Return [X, Y] of the center of cell containing provided text 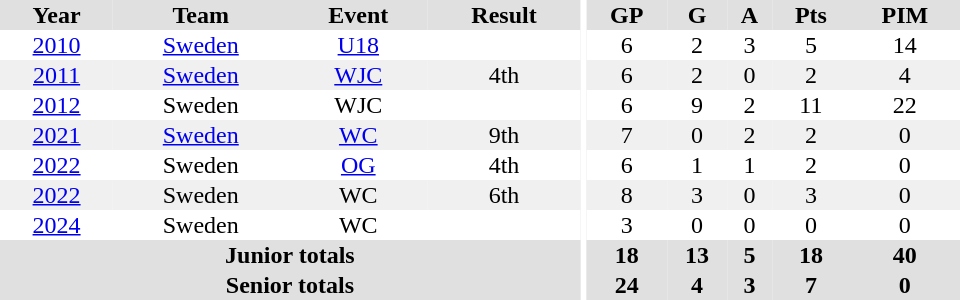
2010 [56, 45]
Event [358, 15]
8 [626, 195]
22 [905, 105]
2012 [56, 105]
A [750, 15]
2021 [56, 135]
OG [358, 165]
GP [626, 15]
40 [905, 255]
Year [56, 15]
Pts [811, 15]
14 [905, 45]
11 [811, 105]
24 [626, 285]
Result [504, 15]
6th [504, 195]
Junior totals [290, 255]
G [697, 15]
13 [697, 255]
9 [697, 105]
Team [200, 15]
PIM [905, 15]
2024 [56, 225]
U18 [358, 45]
9th [504, 135]
2011 [56, 75]
Senior totals [290, 285]
